Search for the cell housing the specified text and yield its [X, Y] center coordinate. 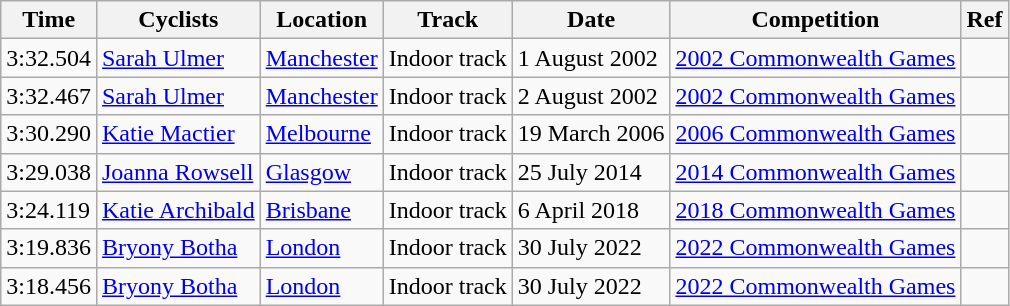
Glasgow [322, 172]
19 March 2006 [591, 134]
Cyclists [178, 20]
3:29.038 [49, 172]
25 July 2014 [591, 172]
6 April 2018 [591, 210]
Katie Mactier [178, 134]
Track [448, 20]
3:18.456 [49, 286]
1 August 2002 [591, 58]
2006 Commonwealth Games [816, 134]
Joanna Rowsell [178, 172]
3:24.119 [49, 210]
Melbourne [322, 134]
Katie Archibald [178, 210]
2018 Commonwealth Games [816, 210]
3:19.836 [49, 248]
3:32.467 [49, 96]
Ref [984, 20]
Time [49, 20]
Location [322, 20]
3:30.290 [49, 134]
2014 Commonwealth Games [816, 172]
2 August 2002 [591, 96]
Competition [816, 20]
3:32.504 [49, 58]
Date [591, 20]
Brisbane [322, 210]
